Find where the given text appears and provide that cell's center as [X, Y] coordinate. 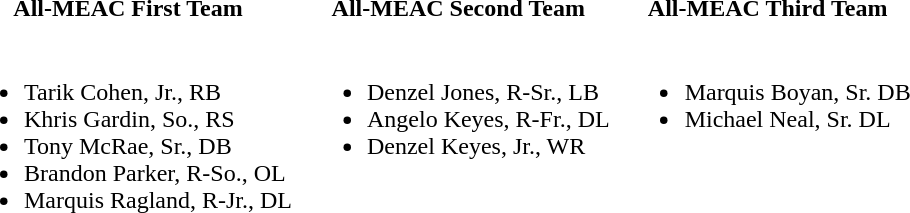
Denzel Jones, R-Sr., LBAngelo Keyes, R-Fr., DLDenzel Keyes, Jr., WR [458, 106]
